Determine the (X, Y) coordinate at the center of the cell enclosing the given text.  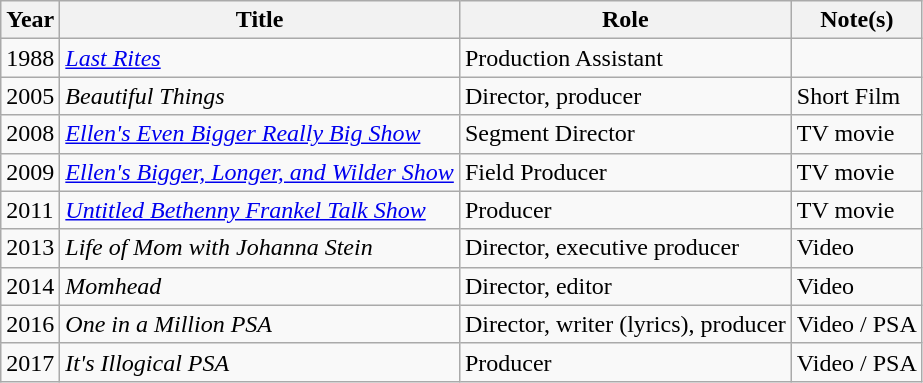
2005 (30, 96)
2013 (30, 248)
Director, executive producer (625, 248)
Title (260, 20)
Momhead (260, 286)
Beautiful Things (260, 96)
Field Producer (625, 172)
2009 (30, 172)
Last Rites (260, 58)
Production Assistant (625, 58)
Director, editor (625, 286)
Director, producer (625, 96)
2014 (30, 286)
2008 (30, 134)
Short Film (856, 96)
Ellen's Even Bigger Really Big Show (260, 134)
Life of Mom with Johanna Stein (260, 248)
1988 (30, 58)
Note(s) (856, 20)
2011 (30, 210)
2017 (30, 362)
It's Illogical PSA (260, 362)
Segment Director (625, 134)
Year (30, 20)
Role (625, 20)
2016 (30, 324)
Untitled Bethenny Frankel Talk Show (260, 210)
One in a Million PSA (260, 324)
Ellen's Bigger, Longer, and Wilder Show (260, 172)
Director, writer (lyrics), producer (625, 324)
